Locate the cell with the specified text and output its [x, y] center coordinate. 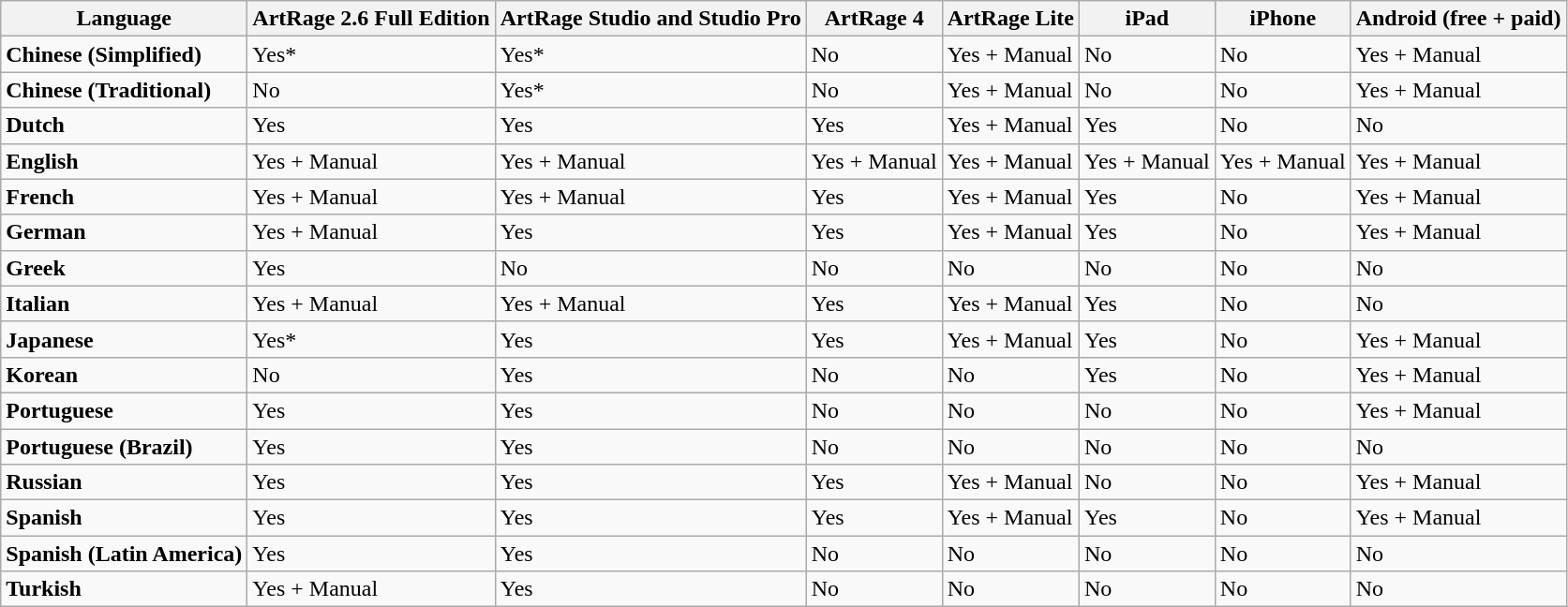
Spanish (Latin America) [124, 554]
Turkish [124, 589]
Dutch [124, 126]
Korean [124, 375]
Language [124, 19]
Japanese [124, 339]
English [124, 161]
iPad [1147, 19]
German [124, 232]
Portuguese (Brazil) [124, 447]
Chinese (Traditional) [124, 90]
Greek [124, 268]
ArtRage Studio and Studio Pro [650, 19]
ArtRage Lite [1010, 19]
iPhone [1282, 19]
Italian [124, 303]
Portuguese [124, 410]
Chinese (Simplified) [124, 54]
Russian [124, 482]
Android (free + paid) [1458, 19]
ArtRage 2.6 Full Edition [371, 19]
Spanish [124, 518]
French [124, 197]
ArtRage 4 [874, 19]
